Detect which cell encompasses the target text, then output its (x, y) center coordinate. 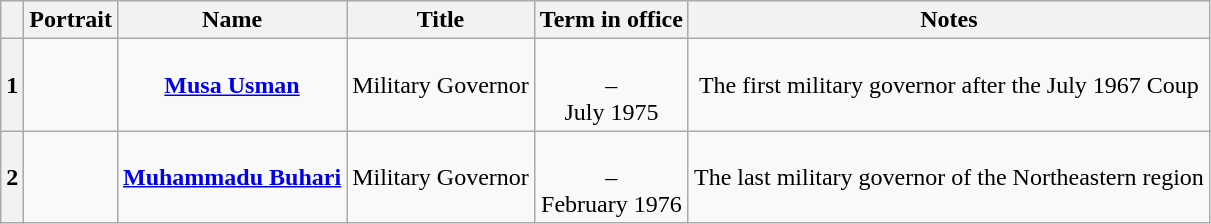
Musa Usman (232, 85)
Muhammadu Buhari (232, 177)
Name (232, 20)
1 (12, 85)
Term in office (611, 20)
Title (441, 20)
Portrait (71, 20)
–February 1976 (611, 177)
–July 1975 (611, 85)
2 (12, 177)
Notes (948, 20)
The last military governor of the Northeastern region (948, 177)
The first military governor after the July 1967 Coup (948, 85)
